Extract the (X, Y) coordinate from the center of the cell holding the provided text.  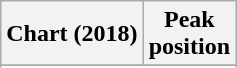
Chart (2018) (72, 34)
Peakposition (189, 34)
